Provide the (X, Y) coordinate of the cell's center where the given text is located.  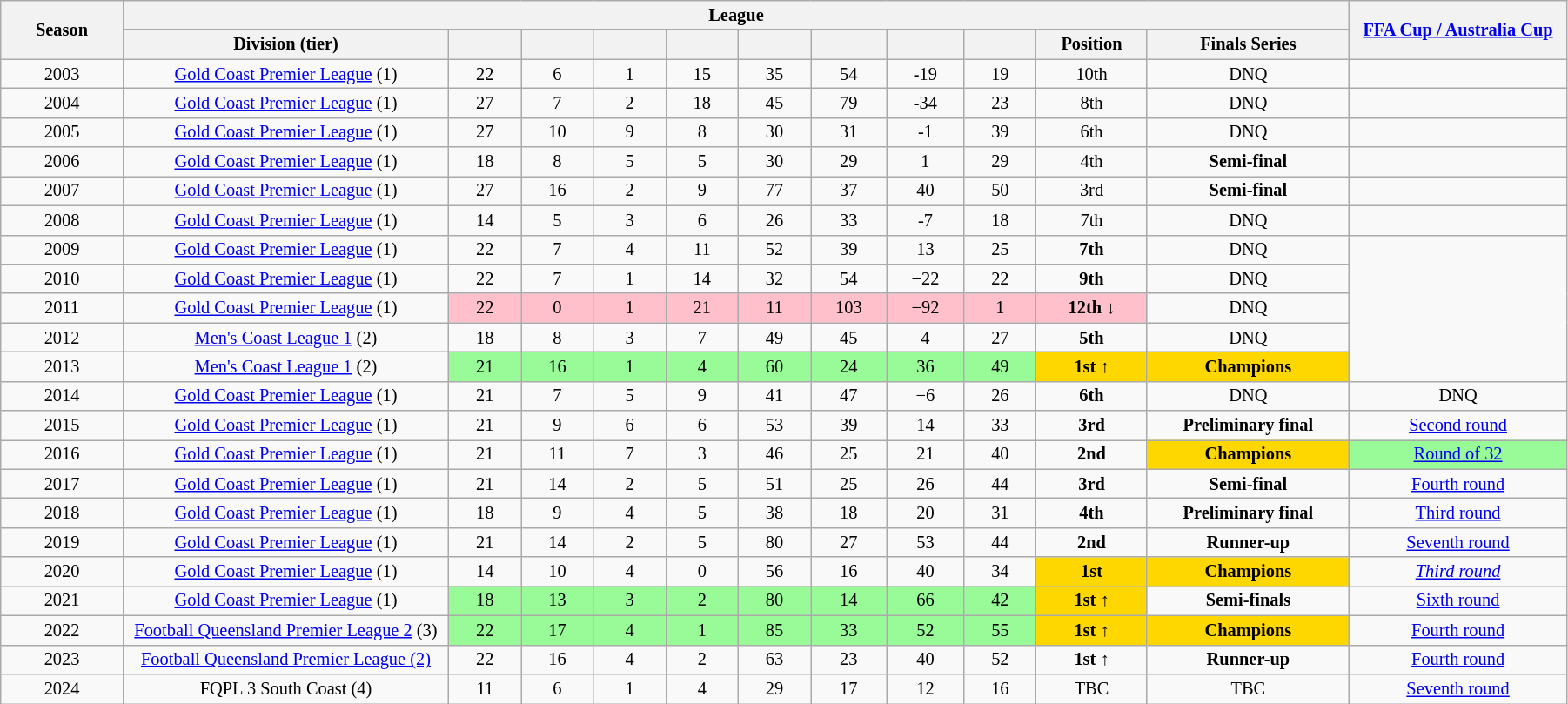
Finals Series (1248, 44)
2013 (63, 366)
1st (1091, 572)
FFA Cup / Australia Cup (1458, 30)
36 (926, 366)
51 (774, 484)
2012 (63, 338)
47 (849, 396)
15 (701, 74)
FQPL 3 South Coast (4) (285, 688)
2019 (63, 542)
55 (1001, 630)
2005 (63, 132)
2016 (63, 454)
9th (1091, 278)
35 (774, 74)
85 (774, 630)
37 (849, 191)
2011 (63, 308)
Football Queensland Premier League (2) (285, 660)
79 (849, 103)
Season (63, 30)
46 (774, 454)
Sixth round (1458, 600)
24 (849, 366)
League (736, 15)
2009 (63, 250)
2010 (63, 278)
Division (tier) (285, 44)
-34 (926, 103)
50 (1001, 191)
−22 (926, 278)
2024 (63, 688)
8th (1091, 103)
60 (774, 366)
-7 (926, 220)
41 (774, 396)
Position (1091, 44)
20 (926, 513)
−92 (926, 308)
Semi-finals (1248, 600)
66 (926, 600)
2018 (63, 513)
2020 (63, 572)
42 (1001, 600)
2022 (63, 630)
2007 (63, 191)
5th (1091, 338)
10th (1091, 74)
2003 (63, 74)
-1 (926, 132)
2014 (63, 396)
32 (774, 278)
2008 (63, 220)
2023 (63, 660)
−6 (926, 396)
Round of 32 (1458, 454)
19 (1001, 74)
103 (849, 308)
-19 (926, 74)
12 (926, 688)
Football Queensland Premier League 2 (3) (285, 630)
63 (774, 660)
56 (774, 572)
34 (1001, 572)
2017 (63, 484)
2006 (63, 162)
38 (774, 513)
2015 (63, 426)
2004 (63, 103)
12th ↓ (1091, 308)
2021 (63, 600)
77 (774, 191)
Second round (1458, 426)
